Provide the [x, y] coordinate of the cell's center where the given text is located.  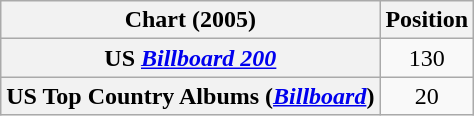
US Top Country Albums (Billboard) [190, 96]
US Billboard 200 [190, 58]
Position [427, 20]
Chart (2005) [190, 20]
130 [427, 58]
20 [427, 96]
